Find where the given text appears and provide that cell's center as [X, Y] coordinate. 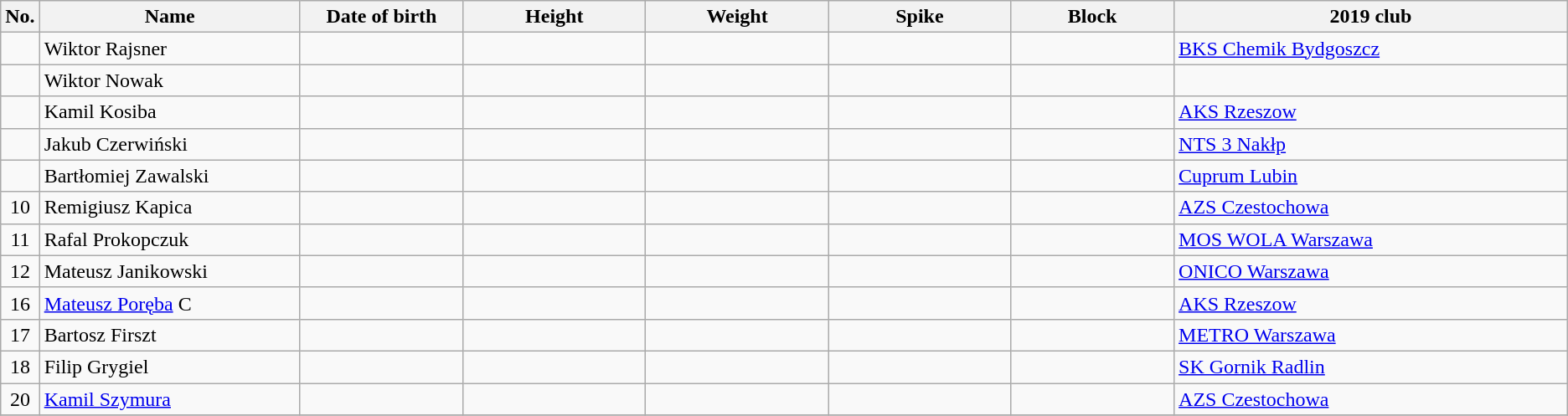
METRO Warszawa [1371, 335]
Date of birth [382, 17]
11 [20, 239]
Bartłomiej Zawalski [169, 176]
10 [20, 208]
Spike [920, 17]
SK Gornik Radlin [1371, 367]
Name [169, 17]
Bartosz Firszt [169, 335]
Kamil Szymura [169, 399]
Mateusz Janikowski [169, 271]
20 [20, 399]
2019 club [1371, 17]
BKS Chemik Bydgoszcz [1371, 49]
18 [20, 367]
NTS 3 Nakłp [1371, 144]
MOS WOLA Warszawa [1371, 239]
Filip Grygiel [169, 367]
Weight [737, 17]
ONICO Warszawa [1371, 271]
Wiktor Rajsner [169, 49]
Rafal Prokopczuk [169, 239]
Wiktor Nowak [169, 80]
17 [20, 335]
16 [20, 303]
Jakub Czerwiński [169, 144]
Kamil Kosiba [169, 112]
Block [1092, 17]
Cuprum Lubin [1371, 176]
12 [20, 271]
Mateusz Poręba C [169, 303]
Height [554, 17]
Remigiusz Kapica [169, 208]
No. [20, 17]
